Find where the given text appears and provide that cell's center as (x, y) coordinate. 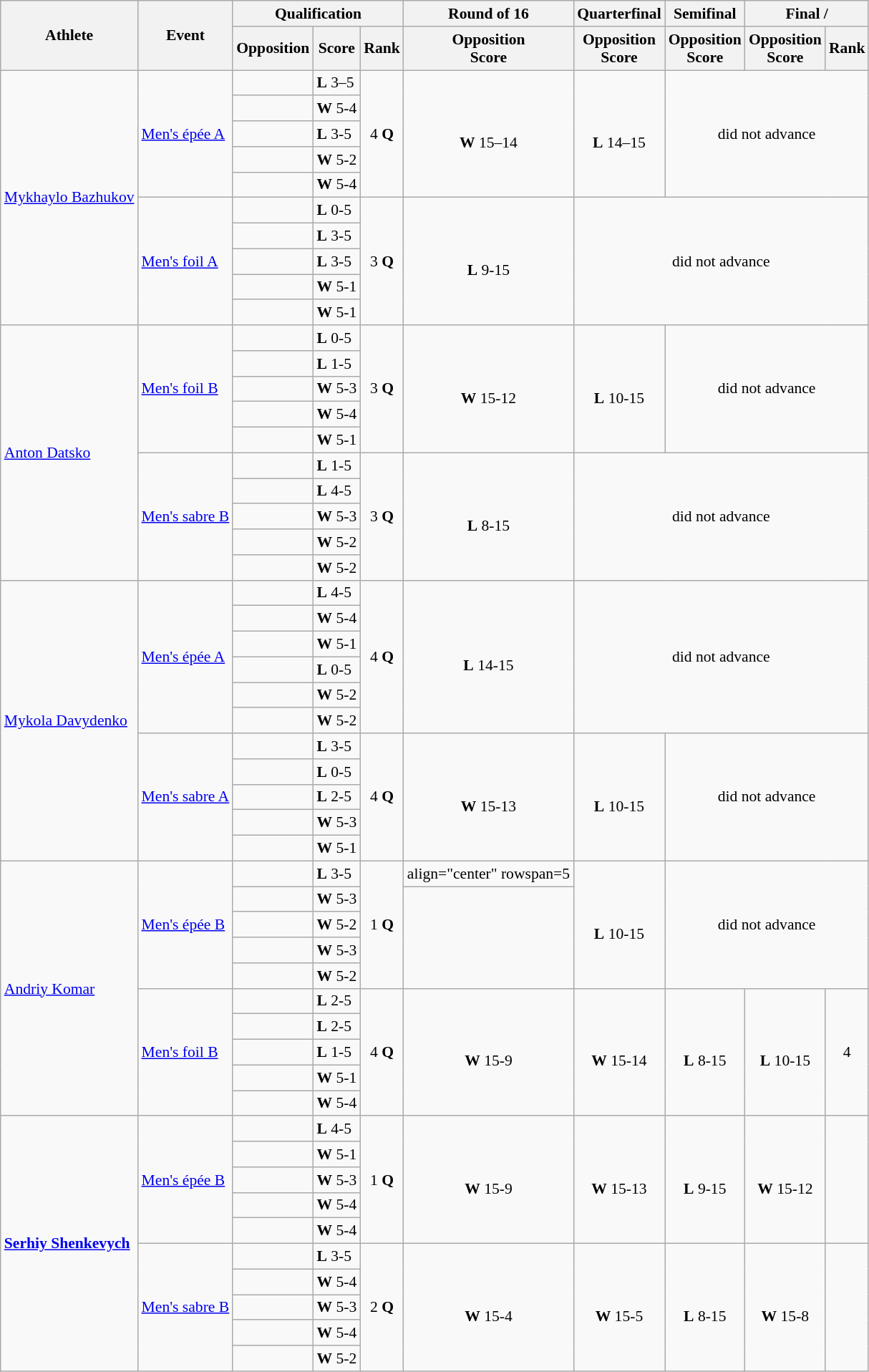
W 15–14 (488, 134)
Anton Datsko (69, 453)
L 3–5 (336, 83)
W 15-8 (785, 1308)
Opposition (273, 49)
Qualification (318, 14)
Athlete (69, 36)
Andriy Komar (69, 988)
L 14-15 (488, 657)
Mykhaylo Bazhukov (69, 198)
W 15-4 (488, 1308)
Men's foil A (186, 261)
Serhiy Shenkevych (69, 1244)
Mykola Davydenko (69, 720)
Semifinal (705, 14)
Event (186, 36)
align="center" rowspan=5 (488, 874)
Final / (807, 14)
Quarterfinal (619, 14)
W 15-14 (619, 1052)
W 15-5 (619, 1308)
Men's sabre A (186, 797)
2 Q (382, 1308)
Round of 16 (488, 14)
4 (848, 1052)
Score (336, 49)
L 14–15 (619, 134)
